From the cell containing the given text, extract its center point as [x, y] coordinate. 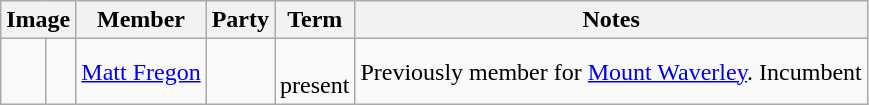
present [315, 72]
Term [315, 20]
Matt Fregon [141, 72]
Member [141, 20]
Party [240, 20]
Previously member for Mount Waverley. Incumbent [611, 72]
Image [38, 20]
Notes [611, 20]
